Extract the (x, y) coordinate from the center of the cell holding the provided text.  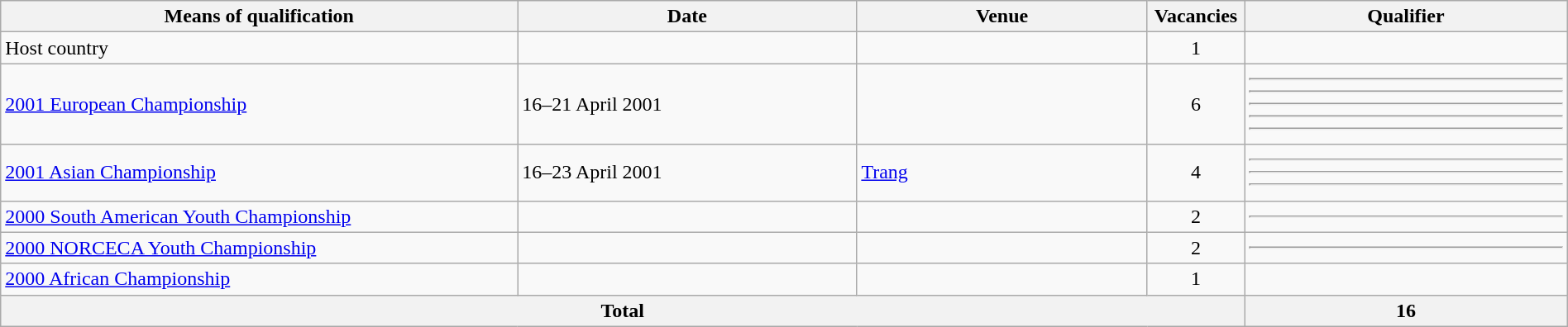
4 (1196, 173)
Qualifier (1406, 17)
Date (687, 17)
Trang (1002, 173)
Host country (260, 48)
Means of qualification (260, 17)
Vacancies (1196, 17)
2000 South American Youth Championship (260, 216)
2000 African Championship (260, 279)
2001 European Championship (260, 104)
Venue (1002, 17)
2000 NORCECA Youth Championship (260, 248)
2001 Asian Championship (260, 173)
16–21 April 2001 (687, 104)
6 (1196, 104)
16–23 April 2001 (687, 173)
Total (623, 310)
16 (1406, 310)
